Return (x, y) of the center of cell containing provided text 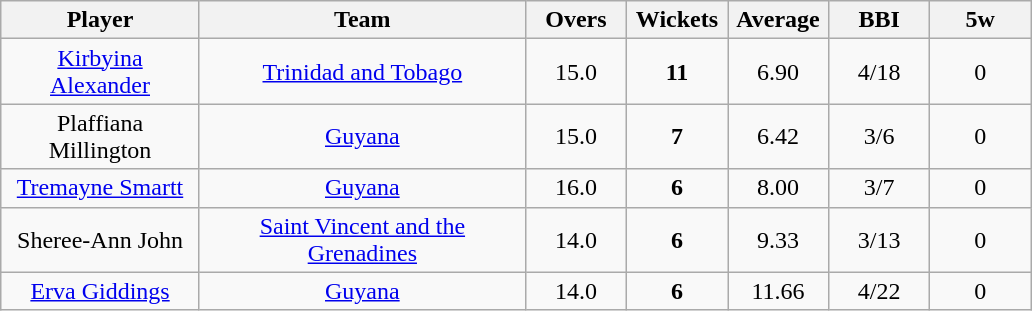
8.00 (778, 188)
Tremayne Smartt (100, 188)
4/22 (880, 291)
3/6 (880, 136)
Team (362, 20)
11 (676, 72)
BBI (880, 20)
3/13 (880, 240)
5w (980, 20)
6.42 (778, 136)
Player (100, 20)
Sheree-Ann John (100, 240)
Overs (576, 20)
16.0 (576, 188)
7 (676, 136)
Plaffiana Millington (100, 136)
6.90 (778, 72)
Trinidad and Tobago (362, 72)
Wickets (676, 20)
9.33 (778, 240)
Saint Vincent and the Grenadines (362, 240)
4/18 (880, 72)
11.66 (778, 291)
Erva Giddings (100, 291)
Kirbyina Alexander (100, 72)
3/7 (880, 188)
Average (778, 20)
